Pinpoint the cell where the given text exists, returning its [X, Y] midpoint coordinate. 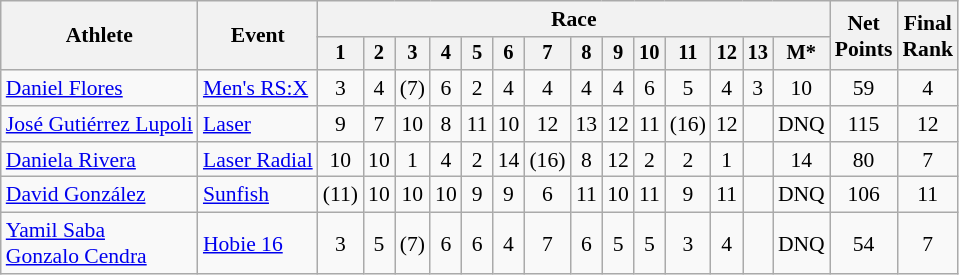
Race [574, 19]
115 [864, 124]
Men's RS:X [258, 88]
54 [864, 244]
Laser Radial [258, 160]
59 [864, 88]
Event [258, 36]
José Gutiérrez Lupoli [100, 124]
Sunfish [258, 195]
M* [802, 54]
106 [864, 195]
80 [864, 160]
Daniel Flores [100, 88]
Athlete [100, 36]
Daniela Rivera [100, 160]
David González [100, 195]
Laser [258, 124]
FinalRank [928, 36]
NetPoints [864, 36]
(11) [340, 195]
Yamil SabaGonzalo Cendra [100, 244]
Hobie 16 [258, 244]
